Pinpoint the cell where the given text exists, returning its (X, Y) midpoint coordinate. 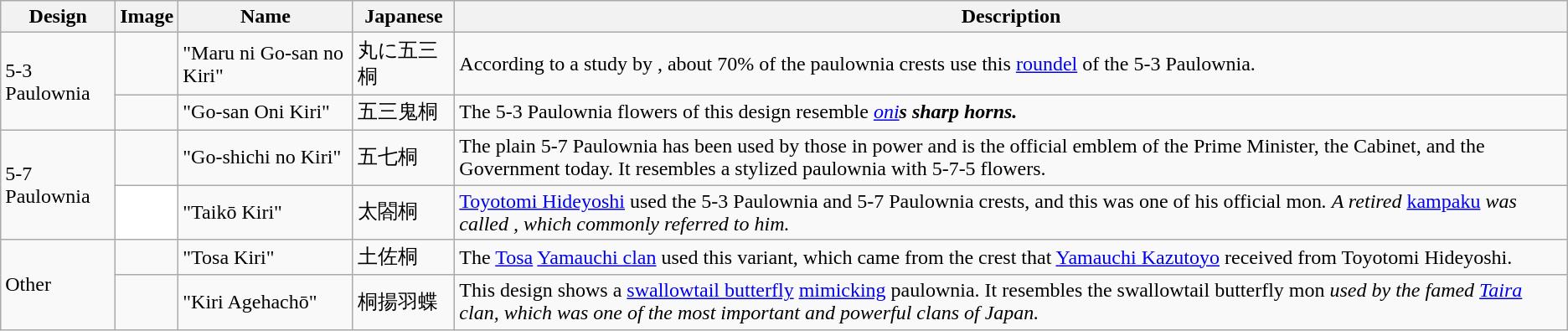
The Tosa Yamauchi clan used this variant, which came from the crest that Yamauchi Kazutoyo received from Toyotomi Hideyoshi. (1011, 258)
Image (147, 17)
Description (1011, 17)
5-3 Paulownia (59, 82)
"Maru ni Go-san no Kiri" (266, 64)
"Taikō Kiri" (266, 211)
The 5-3 Paulownia flowers of this design resemble onis sharp horns. (1011, 112)
According to a study by , about 70% of the paulownia crests use this roundel of the 5-3 Paulownia. (1011, 64)
丸に五三桐 (404, 64)
Name (266, 17)
"Go-shichi no Kiri" (266, 158)
桐揚羽蝶 (404, 302)
"Go-san Oni Kiri" (266, 112)
Japanese (404, 17)
土佐桐 (404, 258)
五七桐 (404, 158)
Other (59, 285)
Design (59, 17)
五三鬼桐 (404, 112)
太閤桐 (404, 211)
5-7 Paulownia (59, 184)
"Kiri Agehachō" (266, 302)
"Tosa Kiri" (266, 258)
